Output the (x, y) coordinate of the center of the cell containing the given text.  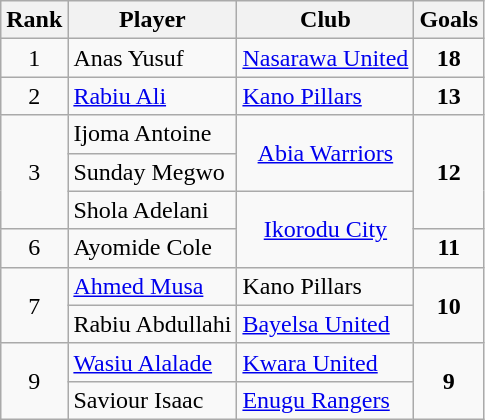
2 (34, 96)
Rabiu Abdullahi (152, 324)
12 (449, 172)
Ikorodu City (326, 229)
Rabiu Ali (152, 96)
Shola Adelani (152, 210)
7 (34, 305)
Enugu Rangers (326, 400)
11 (449, 248)
6 (34, 248)
10 (449, 305)
Player (152, 20)
13 (449, 96)
Ijoma Antoine (152, 134)
Kwara United (326, 362)
Club (326, 20)
3 (34, 172)
Bayelsa United (326, 324)
Goals (449, 20)
Wasiu Alalade (152, 362)
Sunday Megwo (152, 172)
18 (449, 58)
Abia Warriors (326, 153)
Rank (34, 20)
1 (34, 58)
Anas Yusuf (152, 58)
Ahmed Musa (152, 286)
Nasarawa United (326, 58)
Saviour Isaac (152, 400)
Ayomide Cole (152, 248)
